From the cell containing the given text, extract its center point as [x, y] coordinate. 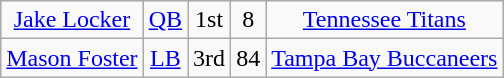
Jake Locker [72, 20]
Tennessee Titans [384, 20]
8 [248, 20]
84 [248, 58]
3rd [210, 58]
Tampa Bay Buccaneers [384, 58]
LB [165, 58]
QB [165, 20]
1st [210, 20]
Mason Foster [72, 58]
